Scan for the cell matching the given text and deliver its [x, y] coordinate at center. 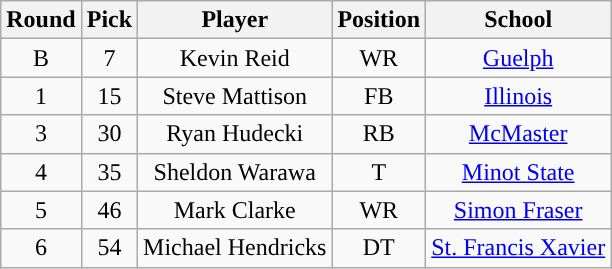
DT [379, 248]
Michael Hendricks [235, 248]
Mark Clarke [235, 210]
1 [41, 96]
Minot State [518, 172]
Illinois [518, 96]
Pick [109, 20]
Ryan Hudecki [235, 134]
Player [235, 20]
St. Francis Xavier [518, 248]
54 [109, 248]
RB [379, 134]
Guelph [518, 58]
30 [109, 134]
B [41, 58]
35 [109, 172]
Steve Mattison [235, 96]
5 [41, 210]
3 [41, 134]
McMaster [518, 134]
15 [109, 96]
Simon Fraser [518, 210]
FB [379, 96]
School [518, 20]
4 [41, 172]
Round [41, 20]
T [379, 172]
Kevin Reid [235, 58]
46 [109, 210]
Position [379, 20]
Sheldon Warawa [235, 172]
7 [109, 58]
6 [41, 248]
